Determine the [X, Y] coordinate at the center of the cell enclosing the given text.  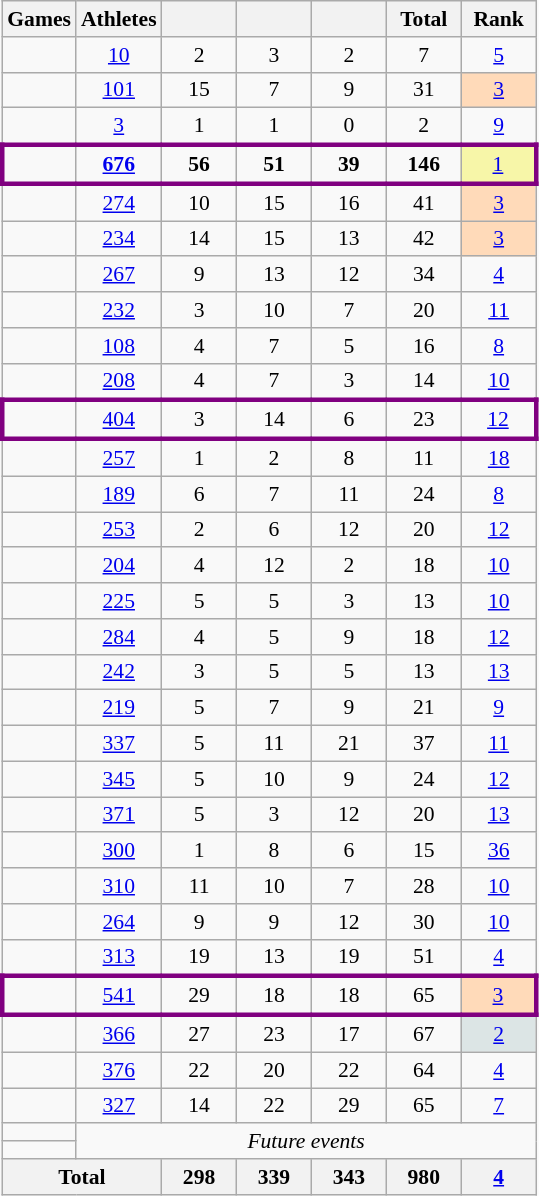
108 [119, 346]
345 [119, 779]
676 [119, 164]
189 [119, 494]
Games [39, 19]
343 [348, 1177]
146 [424, 164]
42 [424, 239]
208 [119, 382]
0 [348, 126]
28 [424, 886]
257 [119, 458]
27 [200, 1034]
264 [119, 922]
541 [119, 996]
337 [119, 744]
64 [424, 1070]
101 [119, 90]
242 [119, 672]
327 [119, 1106]
274 [119, 202]
376 [119, 1070]
371 [119, 815]
310 [119, 886]
267 [119, 275]
67 [424, 1034]
36 [498, 851]
366 [119, 1034]
Rank [498, 19]
Athletes [119, 19]
284 [119, 637]
41 [424, 202]
31 [424, 90]
Future events [306, 1142]
298 [200, 1177]
39 [348, 164]
339 [274, 1177]
204 [119, 566]
30 [424, 922]
404 [119, 420]
313 [119, 958]
300 [119, 851]
253 [119, 530]
225 [119, 601]
34 [424, 275]
232 [119, 310]
219 [119, 708]
37 [424, 744]
17 [348, 1034]
234 [119, 239]
56 [200, 164]
980 [424, 1177]
